Capture the cell that displays the provided text and extract its [X, Y] central coordinate. 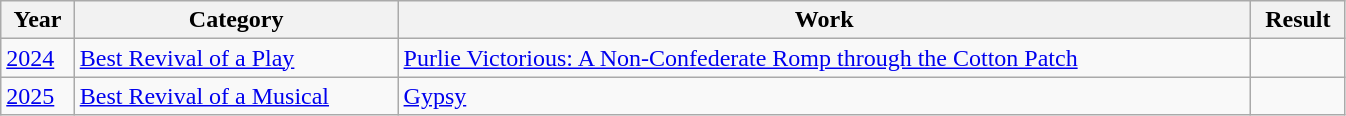
2025 [38, 96]
Year [38, 20]
Best Revival of a Play [236, 58]
2024 [38, 58]
Result [1298, 20]
Work [824, 20]
Purlie Victorious: A Non-Confederate Romp through the Cotton Patch [824, 58]
Category [236, 20]
Gypsy [824, 96]
Best Revival of a Musical [236, 96]
